Find where the given text appears and provide that cell's center as (x, y) coordinate. 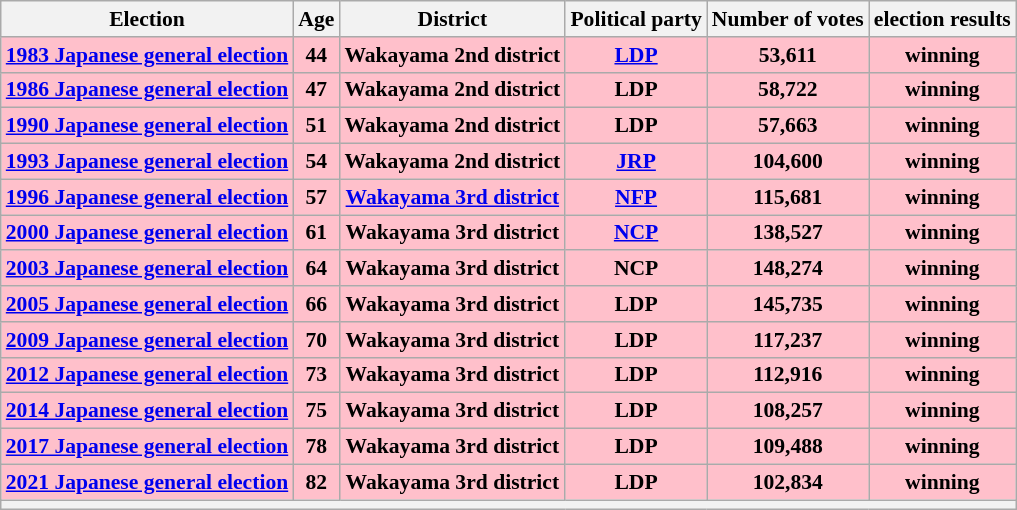
57,663 (788, 126)
Political party (636, 19)
1983 Japanese general election (147, 55)
1993 Japanese general election (147, 162)
1990 Japanese general election (147, 126)
47 (316, 90)
102,834 (788, 482)
Age (316, 19)
66 (316, 304)
2005 Japanese general election (147, 304)
70 (316, 340)
2014 Japanese general election (147, 411)
JRP (636, 162)
78 (316, 447)
61 (316, 233)
2003 Japanese general election (147, 269)
64 (316, 269)
82 (316, 482)
75 (316, 411)
54 (316, 162)
58,722 (788, 90)
145,735 (788, 304)
2009 Japanese general election (147, 340)
Number of votes (788, 19)
1986 Japanese general election (147, 90)
148,274 (788, 269)
2012 Japanese general election (147, 375)
57 (316, 197)
2021 Japanese general election (147, 482)
2017 Japanese general election (147, 447)
53,611 (788, 55)
District (452, 19)
1996 Japanese general election (147, 197)
115,681 (788, 197)
51 (316, 126)
117,237 (788, 340)
108,257 (788, 411)
election results (942, 19)
NFP (636, 197)
44 (316, 55)
112,916 (788, 375)
73 (316, 375)
2000 Japanese general election (147, 233)
104,600 (788, 162)
Election (147, 19)
138,527 (788, 233)
109,488 (788, 447)
